Pinpoint the cell where the given text exists, returning its (X, Y) midpoint coordinate. 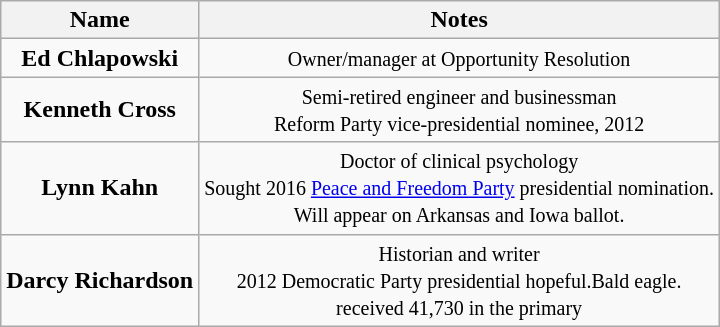
Ed Chlapowski (100, 58)
Kenneth Cross (100, 110)
Name (100, 20)
Semi-retired engineer and businessman Reform Party vice-presidential nominee, 2012 (460, 110)
Notes (460, 20)
Historian and writer2012 Democratic Party presidential hopeful.Bald eagle. received 41,730 in the primary (460, 280)
Owner/manager at Opportunity Resolution (460, 58)
Lynn Kahn (100, 188)
Doctor of clinical psychologySought 2016 Peace and Freedom Party presidential nomination. Will appear on Arkansas and Iowa ballot. (460, 188)
Darcy Richardson (100, 280)
